Return [x, y] of the center of cell containing provided text 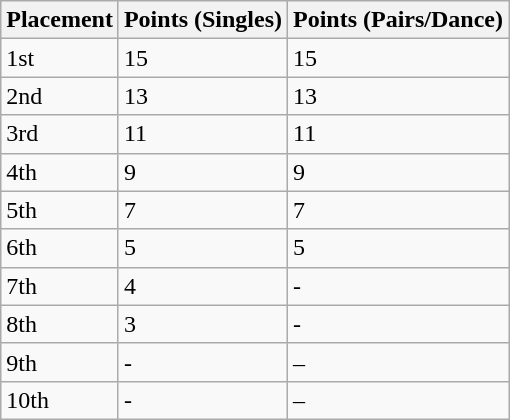
4 [202, 286]
1st [60, 58]
Placement [60, 20]
Points (Pairs/Dance) [398, 20]
7th [60, 286]
Points (Singles) [202, 20]
3rd [60, 134]
5th [60, 210]
4th [60, 172]
3 [202, 324]
2nd [60, 96]
8th [60, 324]
10th [60, 400]
9th [60, 362]
6th [60, 248]
